Return the (x, y) coordinate for the center point of the cell that contains the specified text.  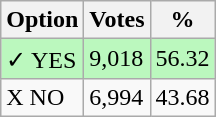
% (182, 20)
X NO (42, 97)
✓ YES (42, 59)
6,994 (117, 97)
9,018 (117, 59)
Option (42, 20)
Votes (117, 20)
43.68 (182, 97)
56.32 (182, 59)
